Return (x, y) of the center of cell containing provided text 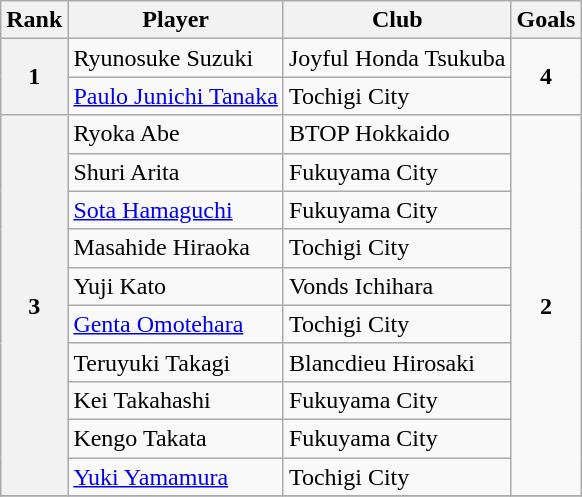
2 (546, 306)
Club (397, 20)
4 (546, 77)
Yuji Kato (176, 286)
1 (34, 77)
Paulo Junichi Tanaka (176, 96)
Joyful Honda Tsukuba (397, 58)
BTOP Hokkaido (397, 134)
Ryunosuke Suzuki (176, 58)
Rank (34, 20)
Player (176, 20)
Ryoka Abe (176, 134)
Genta Omotehara (176, 324)
Sota Hamaguchi (176, 210)
Masahide Hiraoka (176, 248)
Goals (546, 20)
Teruyuki Takagi (176, 362)
Blancdieu Hirosaki (397, 362)
3 (34, 306)
Shuri Arita (176, 172)
Vonds Ichihara (397, 286)
Kengo Takata (176, 438)
Yuki Yamamura (176, 477)
Kei Takahashi (176, 400)
